Search for the cell housing the specified text and yield its (x, y) center coordinate. 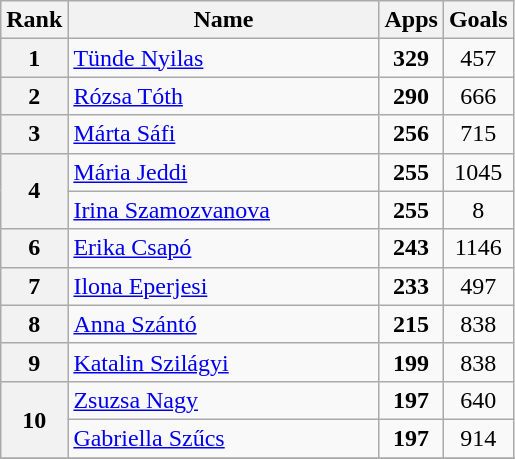
256 (411, 134)
215 (411, 324)
Irina Szamozvanova (224, 210)
1045 (478, 172)
Zsuzsa Nagy (224, 400)
7 (34, 286)
1 (34, 58)
Gabriella Szűcs (224, 438)
914 (478, 438)
Márta Sáfi (224, 134)
199 (411, 362)
2 (34, 96)
Tünde Nyilas (224, 58)
243 (411, 248)
Rank (34, 20)
4 (34, 191)
233 (411, 286)
715 (478, 134)
457 (478, 58)
10 (34, 419)
Anna Szántó (224, 324)
666 (478, 96)
6 (34, 248)
Erika Csapó (224, 248)
Rózsa Tóth (224, 96)
3 (34, 134)
290 (411, 96)
9 (34, 362)
Mária Jeddi (224, 172)
Goals (478, 20)
Katalin Szilágyi (224, 362)
Name (224, 20)
640 (478, 400)
1146 (478, 248)
497 (478, 286)
329 (411, 58)
Ilona Eperjesi (224, 286)
Apps (411, 20)
